Extract the [X, Y] coordinate from the center of the cell holding the provided text.  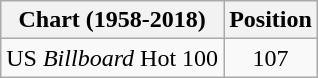
107 [271, 58]
Chart (1958-2018) [112, 20]
Position [271, 20]
US Billboard Hot 100 [112, 58]
